Find where the given text appears and provide that cell's center as [x, y] coordinate. 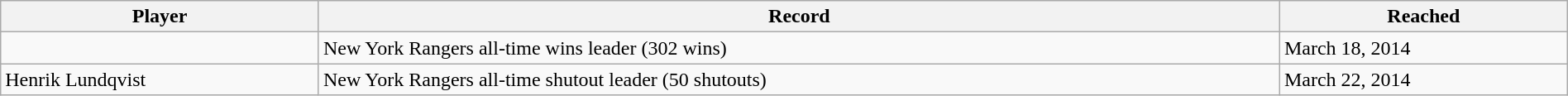
Henrik Lundqvist [160, 79]
Record [799, 17]
New York Rangers all-time wins leader (302 wins) [799, 48]
March 22, 2014 [1423, 79]
Player [160, 17]
March 18, 2014 [1423, 48]
Reached [1423, 17]
New York Rangers all-time shutout leader (50 shutouts) [799, 79]
